Pinpoint the cell where the given text exists, returning its (x, y) midpoint coordinate. 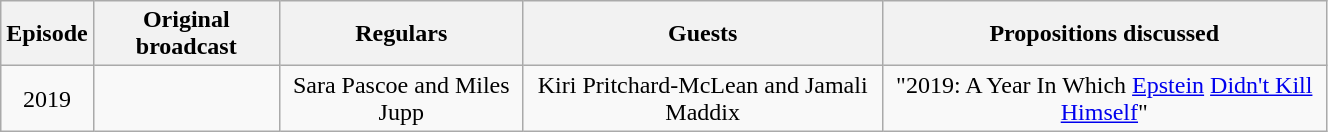
Kiri Pritchard-McLean and Jamali Maddix (702, 98)
Propositions discussed (1104, 34)
Original broadcast (186, 34)
Guests (702, 34)
Regulars (401, 34)
2019 (47, 98)
Episode (47, 34)
Sara Pascoe and Miles Jupp (401, 98)
"2019: A Year In Which Epstein Didn't Kill Himself" (1104, 98)
